Find where the given text appears and provide that cell's center as (X, Y) coordinate. 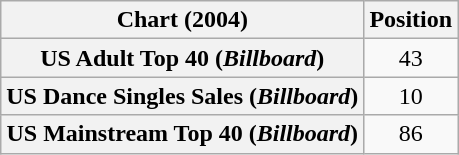
10 (411, 96)
US Mainstream Top 40 (Billboard) (182, 134)
Position (411, 20)
US Dance Singles Sales (Billboard) (182, 96)
US Adult Top 40 (Billboard) (182, 58)
43 (411, 58)
86 (411, 134)
Chart (2004) (182, 20)
